Search for the cell housing the specified text and yield its (x, y) center coordinate. 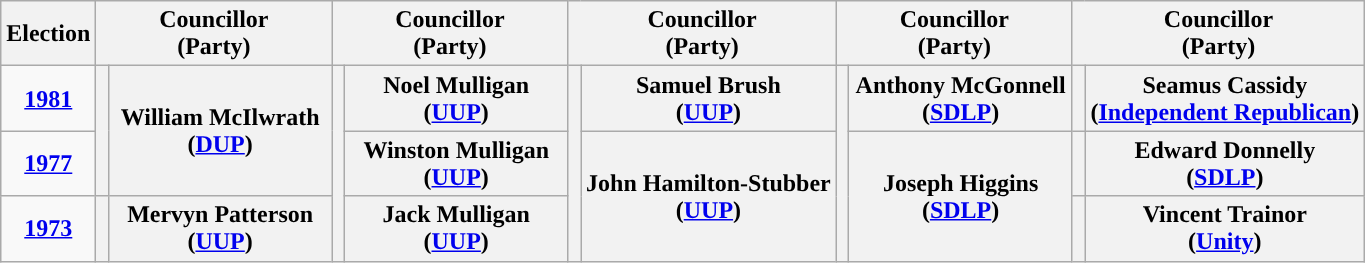
Vincent Trainor (Unity) (1225, 228)
John Hamilton-Stubber (UUP) (708, 196)
1973 (48, 228)
Winston Mulligan (UUP) (456, 164)
1977 (48, 164)
Samuel Brush (UUP) (708, 98)
Election (48, 34)
1981 (48, 98)
Seamus Cassidy (Independent Republican) (1225, 98)
Anthony McGonnell (SDLP) (961, 98)
William McIlwrath (DUP) (220, 131)
Joseph Higgins (SDLP) (961, 196)
Jack Mulligan (UUP) (456, 228)
Noel Mulligan (UUP) (456, 98)
Edward Donnelly (SDLP) (1225, 164)
Mervyn Patterson (UUP) (220, 228)
